Locate the cell with the specified text and output its [X, Y] center coordinate. 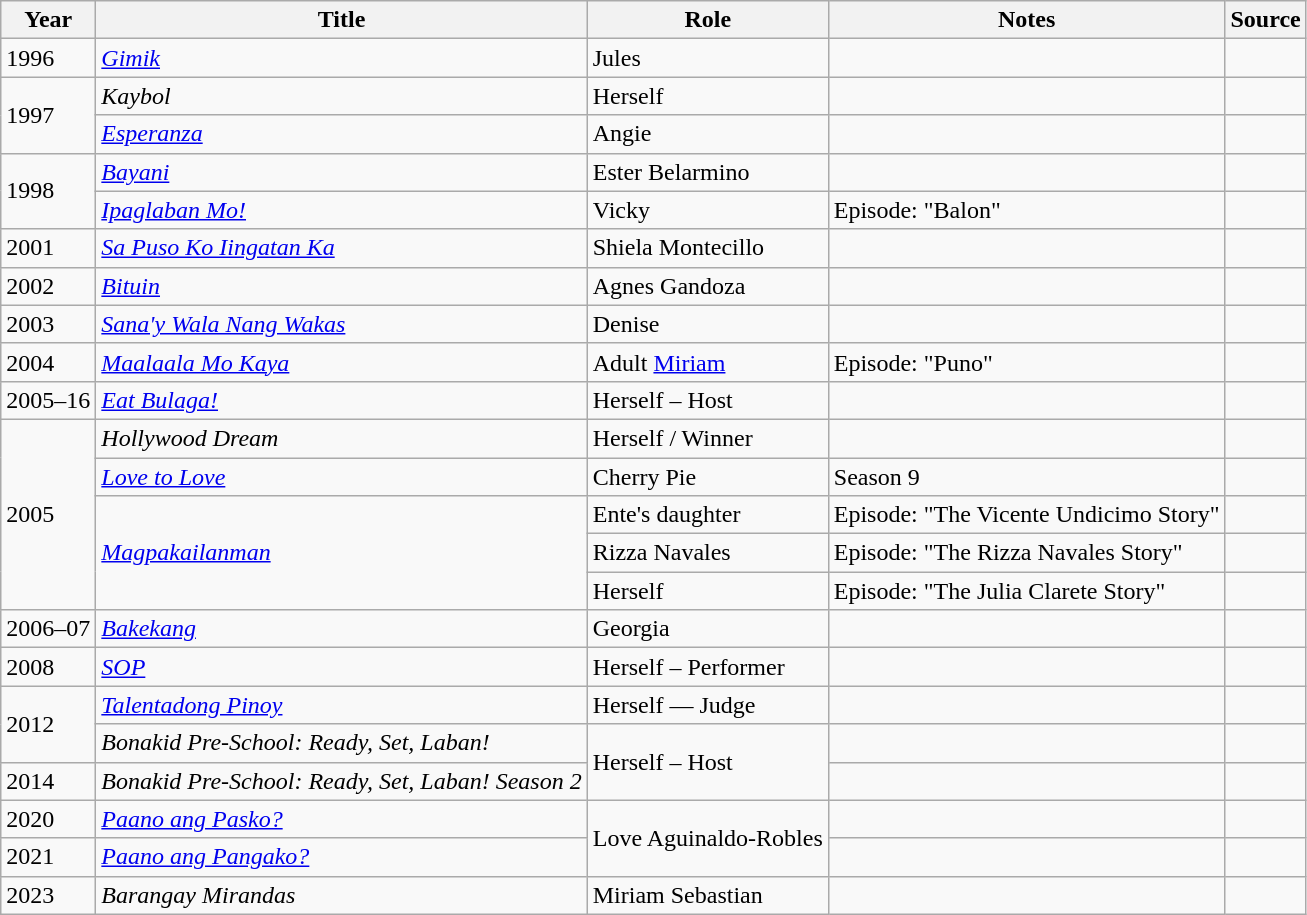
2023 [48, 895]
Shiela Montecillo [708, 248]
Eat Bulaga! [342, 400]
Love Aguinaldo-Robles [708, 838]
2003 [48, 324]
2008 [48, 667]
Miriam Sebastian [708, 895]
Esperanza [342, 134]
Episode: "Puno" [1026, 362]
2012 [48, 724]
Rizza Navales [708, 553]
Adult Miriam [708, 362]
1998 [48, 191]
Ipaglaban Mo! [342, 210]
Agnes Gandoza [708, 286]
2004 [48, 362]
Georgia [708, 629]
2001 [48, 248]
Vicky [708, 210]
Paano ang Pasko? [342, 819]
2005 [48, 514]
Bonakid Pre-School: Ready, Set, Laban! [342, 743]
Kaybol [342, 96]
Sa Puso Ko Iingatan Ka [342, 248]
Denise [708, 324]
Herself — Judge [708, 705]
Barangay Mirandas [342, 895]
Season 9 [1026, 477]
Episode: "Balon" [1026, 210]
Title [342, 20]
Bituin [342, 286]
2005–16 [48, 400]
Year [48, 20]
Role [708, 20]
Sana'y Wala Nang Wakas [342, 324]
Ester Belarmino [708, 172]
2006–07 [48, 629]
Maalaala Mo Kaya [342, 362]
Bonakid Pre-School: Ready, Set, Laban! Season 2 [342, 781]
2021 [48, 857]
Love to Love [342, 477]
1996 [48, 58]
Paano ang Pangako? [342, 857]
Cherry Pie [708, 477]
Hollywood Dream [342, 438]
Source [1266, 20]
Episode: "The Julia Clarete Story" [1026, 591]
Notes [1026, 20]
Jules [708, 58]
Gimik [342, 58]
Herself – Performer [708, 667]
1997 [48, 115]
Magpakailanman [342, 553]
SOP [342, 667]
2020 [48, 819]
Bayani [342, 172]
2014 [48, 781]
2002 [48, 286]
Episode: "The Rizza Navales Story" [1026, 553]
Bakekang [342, 629]
Talentadong Pinoy [342, 705]
Episode: "The Vicente Undicimo Story" [1026, 515]
Herself / Winner [708, 438]
Ente's daughter [708, 515]
Angie [708, 134]
